Find where the given text appears and provide that cell's center as (x, y) coordinate. 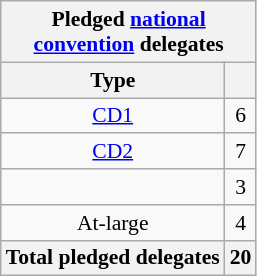
4 (241, 223)
At-large (113, 223)
CD1 (113, 116)
Pledged nationalconvention delegates (129, 32)
Type (113, 80)
CD2 (113, 152)
20 (241, 258)
3 (241, 187)
7 (241, 152)
6 (241, 116)
Total pledged delegates (113, 258)
